Return (X, Y) of the center of cell containing provided text 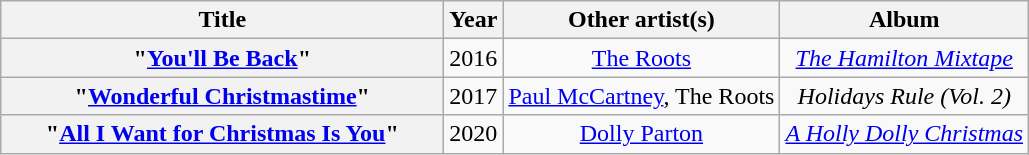
A Holly Dolly Christmas (904, 134)
Dolly Parton (642, 134)
2020 (474, 134)
Title (222, 20)
Album (904, 20)
Year (474, 20)
2017 (474, 96)
2016 (474, 58)
"Wonderful Christmastime" (222, 96)
Paul McCartney, The Roots (642, 96)
The Hamilton Mixtape (904, 58)
"All I Want for Christmas Is You" (222, 134)
"You'll Be Back" (222, 58)
Other artist(s) (642, 20)
The Roots (642, 58)
Holidays Rule (Vol. 2) (904, 96)
